Return [x, y] of the center of cell containing provided text 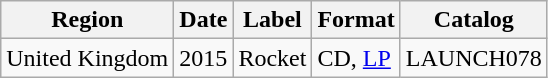
2015 [204, 58]
Date [204, 20]
Catalog [474, 20]
Rocket [272, 58]
Label [272, 20]
United Kingdom [88, 58]
Format [356, 20]
CD, LP [356, 58]
Region [88, 20]
LAUNCH078 [474, 58]
